Detect which cell encompasses the target text, then output its [x, y] center coordinate. 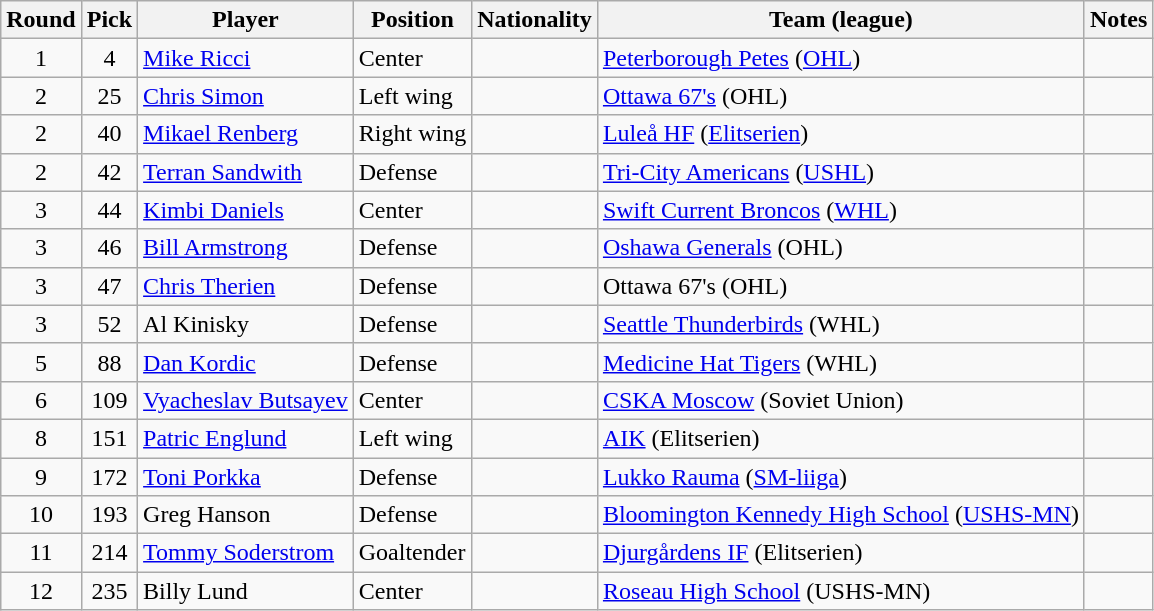
Player [246, 20]
Chris Therien [246, 286]
Greg Hanson [246, 515]
Mike Ricci [246, 58]
12 [41, 591]
Toni Porkka [246, 477]
8 [41, 438]
172 [109, 477]
6 [41, 400]
Vyacheslav Butsayev [246, 400]
Bill Armstrong [246, 248]
151 [109, 438]
Team (league) [840, 20]
Notes [1118, 20]
Patric Englund [246, 438]
Luleå HF (Elitserien) [840, 134]
214 [109, 553]
47 [109, 286]
Nationality [535, 20]
Pick [109, 20]
Chris Simon [246, 96]
Medicine Hat Tigers (WHL) [840, 362]
88 [109, 362]
Position [412, 20]
Terran Sandwith [246, 172]
Goaltender [412, 553]
1 [41, 58]
Roseau High School (USHS-MN) [840, 591]
Djurgårdens IF (Elitserien) [840, 553]
Mikael Renberg [246, 134]
5 [41, 362]
193 [109, 515]
25 [109, 96]
42 [109, 172]
46 [109, 248]
Bloomington Kennedy High School (USHS-MN) [840, 515]
Peterborough Petes (OHL) [840, 58]
Seattle Thunderbirds (WHL) [840, 324]
40 [109, 134]
Tri-City Americans (USHL) [840, 172]
Oshawa Generals (OHL) [840, 248]
9 [41, 477]
Tommy Soderstrom [246, 553]
Round [41, 20]
11 [41, 553]
235 [109, 591]
Billy Lund [246, 591]
109 [109, 400]
4 [109, 58]
Kimbi Daniels [246, 210]
Dan Kordic [246, 362]
Right wing [412, 134]
44 [109, 210]
Al Kinisky [246, 324]
AIK (Elitserien) [840, 438]
Lukko Rauma (SM-liiga) [840, 477]
10 [41, 515]
CSKA Moscow (Soviet Union) [840, 400]
Swift Current Broncos (WHL) [840, 210]
52 [109, 324]
